Scan for the cell matching the given text and deliver its [X, Y] coordinate at center. 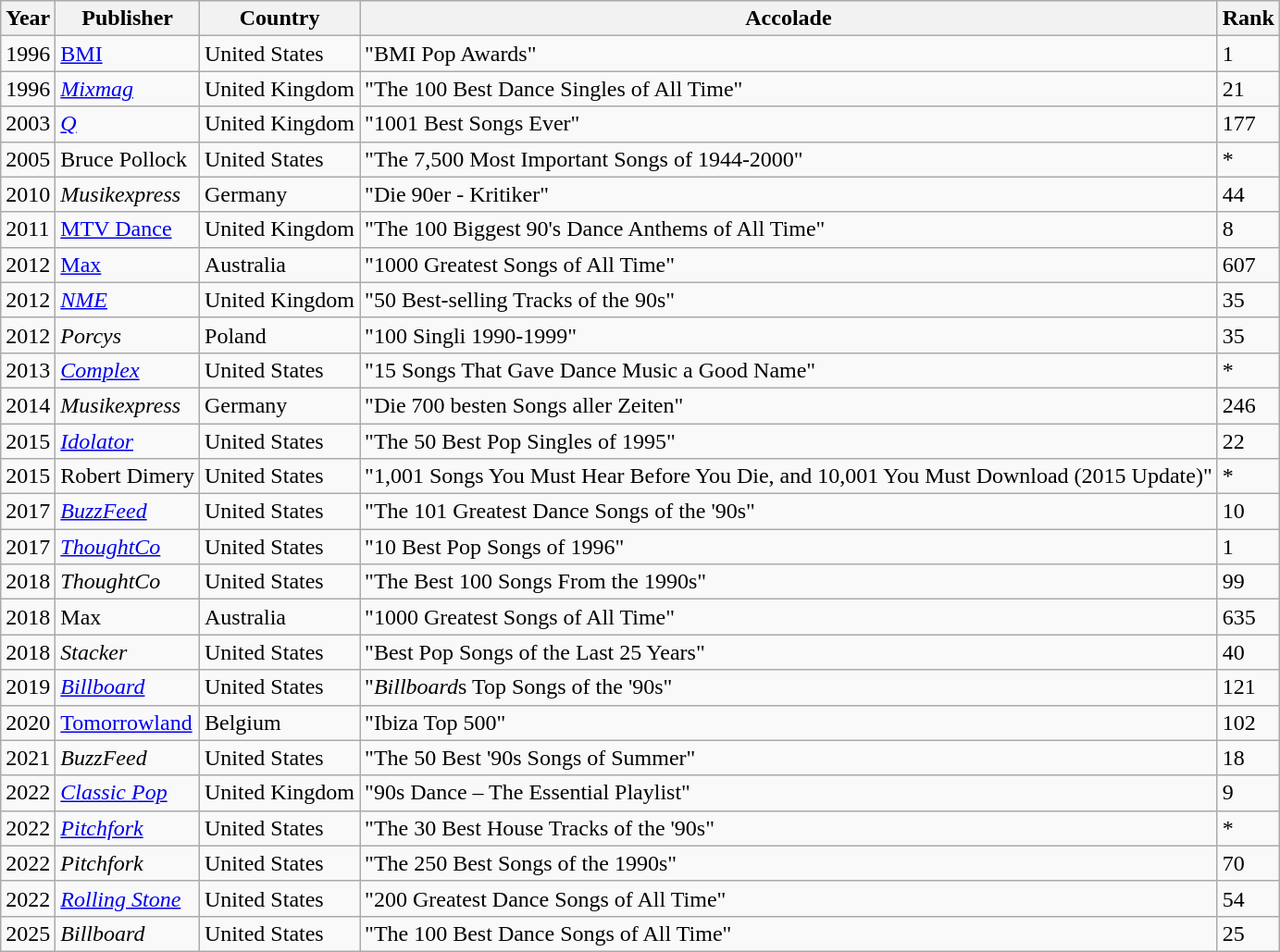
Idolator [128, 441]
"The 250 Best Songs of the 1990s" [789, 863]
2021 [28, 758]
21 [1248, 89]
246 [1248, 405]
8 [1248, 229]
9 [1248, 793]
121 [1248, 687]
Stacker [128, 652]
"1001 Best Songs Ever" [789, 124]
Robert Dimery [128, 476]
MTV Dance [128, 229]
18 [1248, 758]
70 [1248, 863]
607 [1248, 265]
NME [128, 300]
"BMI Pop Awards" [789, 54]
"10 Best Pop Songs of 1996" [789, 547]
Mixmag [128, 89]
"The 50 Best '90s Songs of Summer" [789, 758]
2013 [28, 370]
"Die 700 besten Songs aller Zeiten" [789, 405]
"15 Songs That Gave Dance Music a Good Name" [789, 370]
Year [28, 19]
"1,001 Songs You Must Hear Before You Die, and 10,001 You Must Download (2015 Update)" [789, 476]
25 [1248, 933]
Rank [1248, 19]
"The 100 Biggest 90's Dance Anthems of All Time" [789, 229]
Q [128, 124]
"100 Singli 1990-1999" [789, 335]
"50 Best-selling Tracks of the 90s" [789, 300]
"Die 90er - Kritiker" [789, 194]
"The Best 100 Songs From the 1990s" [789, 582]
177 [1248, 124]
Classic Pop [128, 793]
99 [1248, 582]
"Ibiza Top 500" [789, 723]
"The 101 Greatest Dance Songs of the '90s" [789, 512]
"The 7,500 Most Important Songs of 1944-2000" [789, 159]
2005 [28, 159]
2020 [28, 723]
Poland [280, 335]
44 [1248, 194]
"The 50 Best Pop Singles of 1995" [789, 441]
Accolade [789, 19]
2019 [28, 687]
"The 30 Best House Tracks of the '90s" [789, 828]
2025 [28, 933]
2003 [28, 124]
BMI [128, 54]
"200 Greatest Dance Songs of All Time" [789, 898]
"Best Pop Songs of the Last 25 Years" [789, 652]
"90s Dance – The Essential Playlist" [789, 793]
"Billboards Top Songs of the '90s" [789, 687]
Porcys [128, 335]
Tomorrowland [128, 723]
22 [1248, 441]
Bruce Pollock [128, 159]
54 [1248, 898]
2011 [28, 229]
Complex [128, 370]
Country [280, 19]
Publisher [128, 19]
10 [1248, 512]
635 [1248, 617]
102 [1248, 723]
40 [1248, 652]
2014 [28, 405]
"The 100 Best Dance Singles of All Time" [789, 89]
"The 100 Best Dance Songs of All Time" [789, 933]
Belgium [280, 723]
Rolling Stone [128, 898]
2010 [28, 194]
